Locate the cell with the specified text and output its [x, y] center coordinate. 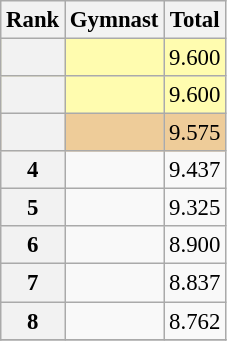
7 [33, 283]
6 [33, 245]
8.762 [195, 321]
8 [33, 321]
8.900 [195, 245]
Total [195, 20]
9.575 [195, 133]
9.437 [195, 170]
Rank [33, 20]
8.837 [195, 283]
5 [33, 208]
Gymnast [114, 20]
9.325 [195, 208]
4 [33, 170]
